Find where the given text appears and provide that cell's center as [X, Y] coordinate. 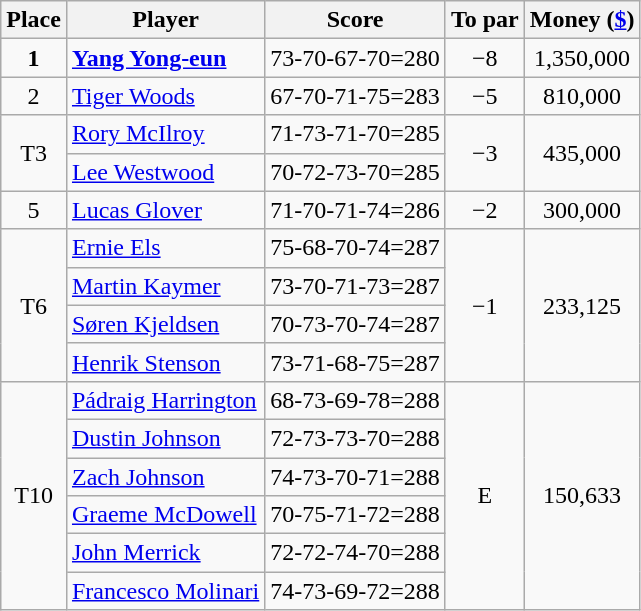
Søren Kjeldsen [165, 324]
1,350,000 [582, 58]
Zach Johnson [165, 477]
435,000 [582, 153]
67-70-71-75=283 [356, 96]
Graeme McDowell [165, 515]
−5 [484, 96]
Lucas Glover [165, 210]
Lee Westwood [165, 172]
73-70-67-70=280 [356, 58]
70-72-73-70=285 [356, 172]
Henrik Stenson [165, 362]
68-73-69-78=288 [356, 400]
Tiger Woods [165, 96]
Pádraig Harrington [165, 400]
T3 [34, 153]
−3 [484, 153]
300,000 [582, 210]
2 [34, 96]
Yang Yong-eun [165, 58]
Francesco Molinari [165, 591]
−1 [484, 305]
810,000 [582, 96]
Place [34, 20]
John Merrick [165, 553]
73-71-68-75=287 [356, 362]
71-70-71-74=286 [356, 210]
71-73-71-70=285 [356, 134]
Dustin Johnson [165, 438]
70-75-71-72=288 [356, 515]
150,633 [582, 495]
Ernie Els [165, 248]
−2 [484, 210]
Score [356, 20]
74-73-69-72=288 [356, 591]
72-72-74-70=288 [356, 553]
73-70-71-73=287 [356, 286]
233,125 [582, 305]
T10 [34, 495]
Rory McIlroy [165, 134]
Player [165, 20]
Martin Kaymer [165, 286]
−8 [484, 58]
70-73-70-74=287 [356, 324]
74-73-70-71=288 [356, 477]
75-68-70-74=287 [356, 248]
72-73-73-70=288 [356, 438]
1 [34, 58]
T6 [34, 305]
5 [34, 210]
To par [484, 20]
E [484, 495]
Money ($) [582, 20]
